From the cell containing the given text, extract its center point as [X, Y] coordinate. 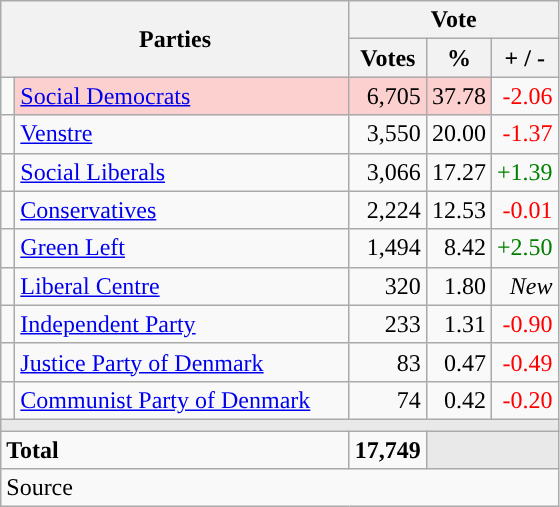
17,749 [388, 449]
1.80 [458, 286]
8.42 [458, 248]
17.27 [458, 172]
-2.06 [524, 96]
20.00 [458, 134]
% [458, 58]
Total [176, 449]
Votes [388, 58]
New [524, 286]
-1.37 [524, 134]
Independent Party [182, 324]
-0.90 [524, 324]
+2.50 [524, 248]
Liberal Centre [182, 286]
0.42 [458, 400]
Source [280, 488]
12.53 [458, 210]
+1.39 [524, 172]
Communist Party of Denmark [182, 400]
1,494 [388, 248]
Venstre [182, 134]
Parties [176, 39]
Conservatives [182, 210]
83 [388, 362]
37.78 [458, 96]
2,224 [388, 210]
-0.49 [524, 362]
Social Liberals [182, 172]
Social Democrats [182, 96]
3,066 [388, 172]
233 [388, 324]
320 [388, 286]
+ / - [524, 58]
-0.01 [524, 210]
6,705 [388, 96]
74 [388, 400]
-0.20 [524, 400]
Justice Party of Denmark [182, 362]
0.47 [458, 362]
3,550 [388, 134]
Vote [454, 20]
1.31 [458, 324]
Green Left [182, 248]
